Find where the given text appears and provide that cell's center as (X, Y) coordinate. 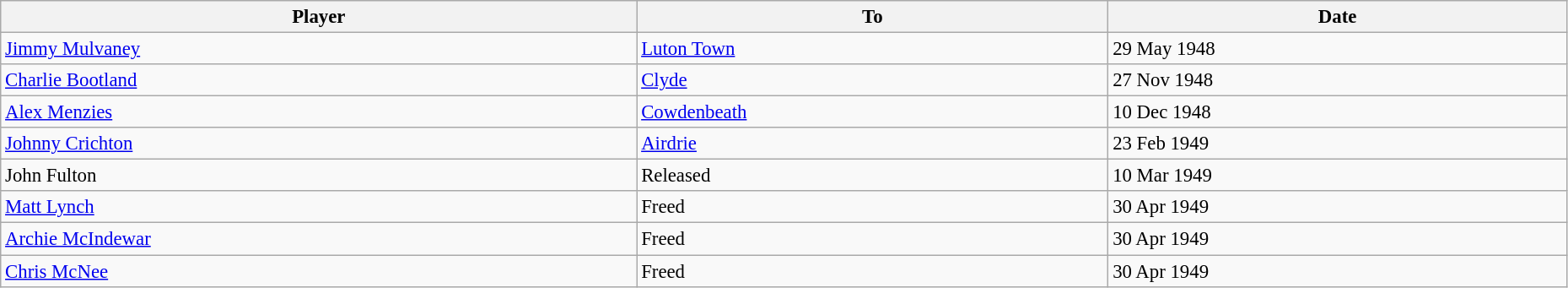
Archie McIndewar (319, 239)
10 Dec 1948 (1338, 112)
Luton Town (872, 49)
23 Feb 1949 (1338, 144)
To (872, 17)
Player (319, 17)
Chris McNee (319, 271)
John Fulton (319, 176)
Released (872, 176)
Clyde (872, 80)
Alex Menzies (319, 112)
10 Mar 1949 (1338, 176)
Date (1338, 17)
29 May 1948 (1338, 49)
Cowdenbeath (872, 112)
Johnny Crichton (319, 144)
Charlie Bootland (319, 80)
27 Nov 1948 (1338, 80)
Airdrie (872, 144)
Jimmy Mulvaney (319, 49)
Matt Lynch (319, 207)
